Search for the cell housing the specified text and yield its [x, y] center coordinate. 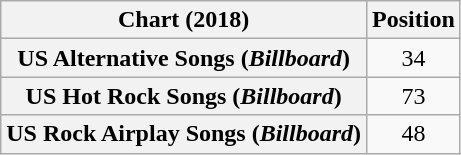
34 [414, 58]
US Hot Rock Songs (Billboard) [184, 96]
73 [414, 96]
US Alternative Songs (Billboard) [184, 58]
Chart (2018) [184, 20]
Position [414, 20]
48 [414, 134]
US Rock Airplay Songs (Billboard) [184, 134]
